Extract the (X, Y) coordinate from the center of the cell holding the provided text.  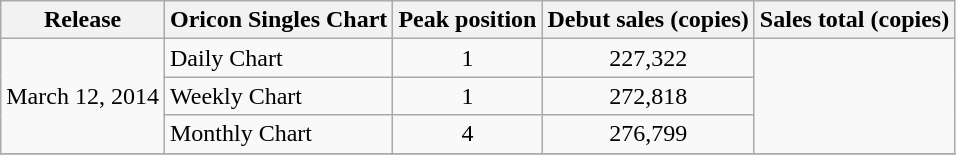
276,799 (648, 134)
227,322 (648, 58)
Peak position (468, 20)
Weekly Chart (278, 96)
March 12, 2014 (83, 96)
Debut sales (copies) (648, 20)
Sales total (copies) (854, 20)
Oricon Singles Chart (278, 20)
272,818 (648, 96)
Release (83, 20)
Daily Chart (278, 58)
Monthly Chart (278, 134)
4 (468, 134)
